For the text-containing cell, return its midpoint in [x, y] coordinate format. 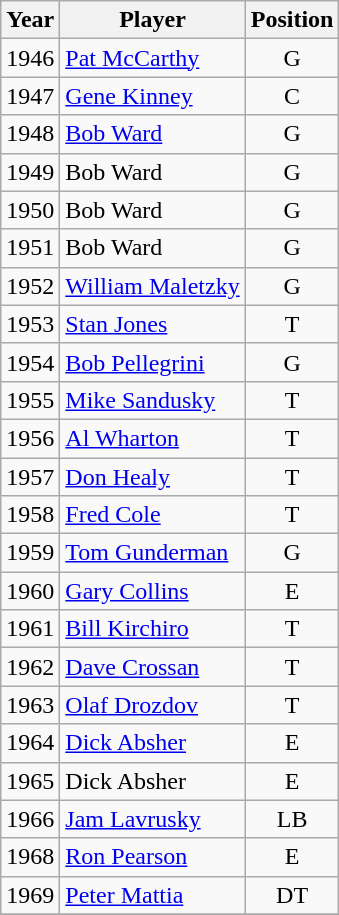
Ron Pearson [152, 857]
Year [30, 20]
1957 [30, 477]
1962 [30, 667]
1953 [30, 324]
Pat McCarthy [152, 58]
1952 [30, 286]
1969 [30, 895]
1946 [30, 58]
Fred Cole [152, 515]
1951 [30, 248]
Tom Gunderman [152, 553]
Dave Crossan [152, 667]
1960 [30, 591]
Gary Collins [152, 591]
1954 [30, 362]
C [292, 96]
Jam Lavrusky [152, 819]
1965 [30, 781]
1959 [30, 553]
Peter Mattia [152, 895]
Bill Kirchiro [152, 629]
1961 [30, 629]
1955 [30, 400]
DT [292, 895]
1963 [30, 705]
1947 [30, 96]
1968 [30, 857]
Olaf Drozdov [152, 705]
1964 [30, 743]
Al Wharton [152, 438]
1949 [30, 172]
Position [292, 20]
Don Healy [152, 477]
Stan Jones [152, 324]
Mike Sandusky [152, 400]
1950 [30, 210]
Gene Kinney [152, 96]
William Maletzky [152, 286]
1958 [30, 515]
1948 [30, 134]
Player [152, 20]
1956 [30, 438]
1966 [30, 819]
LB [292, 819]
Bob Pellegrini [152, 362]
